Determine the (X, Y) coordinate at the center of the cell enclosing the given text.  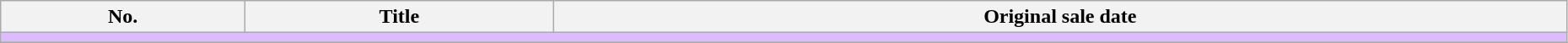
Original sale date (1059, 17)
No. (123, 17)
Title (399, 17)
